Identify which cell holds the provided text, then report its [x, y] central coordinate. 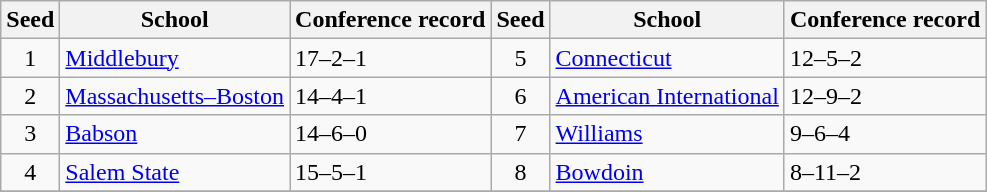
American International [667, 96]
15–5–1 [390, 172]
3 [30, 134]
2 [30, 96]
12–5–2 [884, 58]
17–2–1 [390, 58]
Williams [667, 134]
8 [520, 172]
Babson [175, 134]
Middlebury [175, 58]
7 [520, 134]
4 [30, 172]
Bowdoin [667, 172]
Connecticut [667, 58]
5 [520, 58]
1 [30, 58]
9–6–4 [884, 134]
6 [520, 96]
14–4–1 [390, 96]
Massachusetts–Boston [175, 96]
Salem State [175, 172]
8–11–2 [884, 172]
14–6–0 [390, 134]
12–9–2 [884, 96]
